Provide the (X, Y) coordinate of the cell's center where the given text is located.  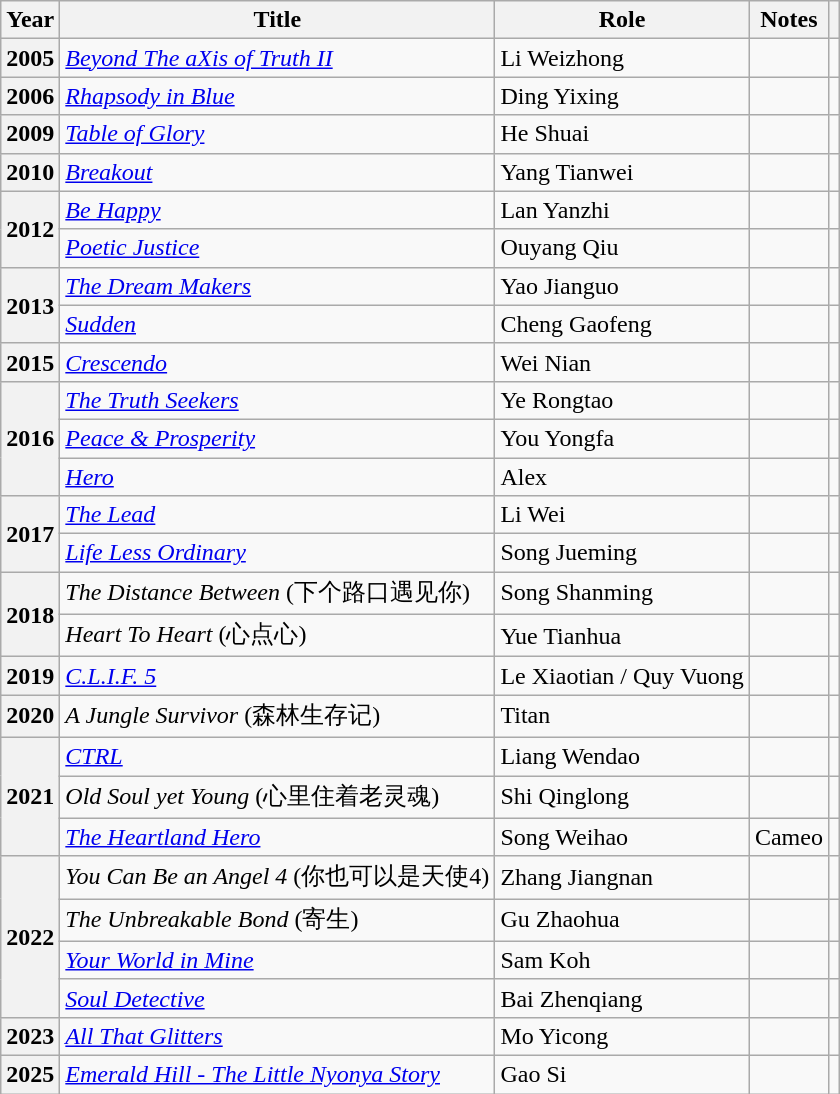
Poetic Justice (278, 248)
Alex (622, 477)
Le Xiaotian / Quy Vuong (622, 676)
2025 (30, 1074)
Zhang Jiangnan (622, 878)
Cheng Gaofeng (622, 324)
Table of Glory (278, 134)
2018 (30, 614)
A Jungle Survivor (森林生存记) (278, 716)
2022 (30, 936)
2012 (30, 229)
You Can Be an Angel 4 (你也可以是天使4) (278, 878)
Yao Jianguo (622, 286)
2010 (30, 172)
C.L.I.F. 5 (278, 676)
Rhapsody in Blue (278, 96)
2021 (30, 796)
Breakout (278, 172)
Year (30, 20)
Yang Tianwei (622, 172)
Cameo (788, 837)
Song Shanming (622, 594)
Beyond The aXis of Truth II (278, 58)
Bai Zhenqiang (622, 998)
Hero (278, 477)
Song Jueming (622, 553)
Gao Si (622, 1074)
He Shuai (622, 134)
Titan (622, 716)
You Yongfa (622, 438)
2017 (30, 534)
Be Happy (278, 210)
Title (278, 20)
Life Less Ordinary (278, 553)
Song Weihao (622, 837)
Gu Zhaohua (622, 920)
2015 (30, 362)
The Unbreakable Bond (寄生) (278, 920)
The Truth Seekers (278, 400)
Soul Detective (278, 998)
Role (622, 20)
Wei Nian (622, 362)
Mo Yicong (622, 1036)
2020 (30, 716)
Ding Yixing (622, 96)
Peace & Prosperity (278, 438)
2009 (30, 134)
2023 (30, 1036)
2013 (30, 305)
Your World in Mine (278, 960)
Sudden (278, 324)
Heart To Heart (心点心) (278, 636)
2019 (30, 676)
Li Weizhong (622, 58)
Old Soul yet Young (心里住着老灵魂) (278, 798)
Lan Yanzhi (622, 210)
Shi Qinglong (622, 798)
Ouyang Qiu (622, 248)
Notes (788, 20)
The Dream Makers (278, 286)
The Lead (278, 515)
Yue Tianhua (622, 636)
2006 (30, 96)
Emerald Hill - The Little Nyonya Story (278, 1074)
The Distance Between (下个路口遇见你) (278, 594)
2005 (30, 58)
Li Wei (622, 515)
Sam Koh (622, 960)
Crescendo (278, 362)
Ye Rongtao (622, 400)
CTRL (278, 756)
Liang Wendao (622, 756)
2016 (30, 438)
The Heartland Hero (278, 837)
All That Glitters (278, 1036)
